Extract the (X, Y) coordinate from the center of the cell holding the provided text.  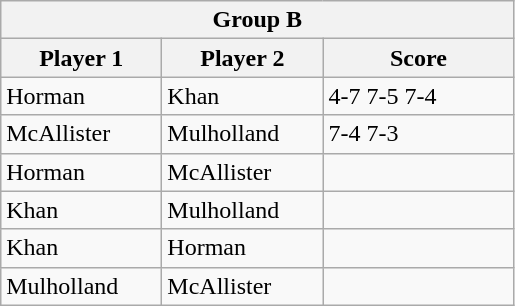
Score (418, 58)
Player 1 (82, 58)
7-4 7-3 (418, 134)
4-7 7-5 7-4 (418, 96)
Group B (258, 20)
Player 2 (242, 58)
